Locate the cell with the specified text and output its (X, Y) center coordinate. 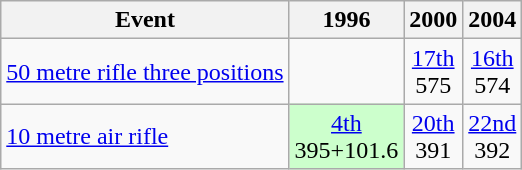
20th391 (434, 136)
50 metre rifle three positions (145, 72)
17th575 (434, 72)
4th395+101.6 (346, 136)
22nd392 (492, 136)
Event (145, 20)
2004 (492, 20)
16th574 (492, 72)
1996 (346, 20)
2000 (434, 20)
10 metre air rifle (145, 136)
